Pinpoint the cell where the given text exists, returning its [X, Y] midpoint coordinate. 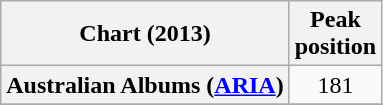
Chart (2013) [145, 34]
181 [335, 85]
Australian Albums (ARIA) [145, 85]
Peakposition [335, 34]
